Capture the cell that displays the provided text and extract its (X, Y) central coordinate. 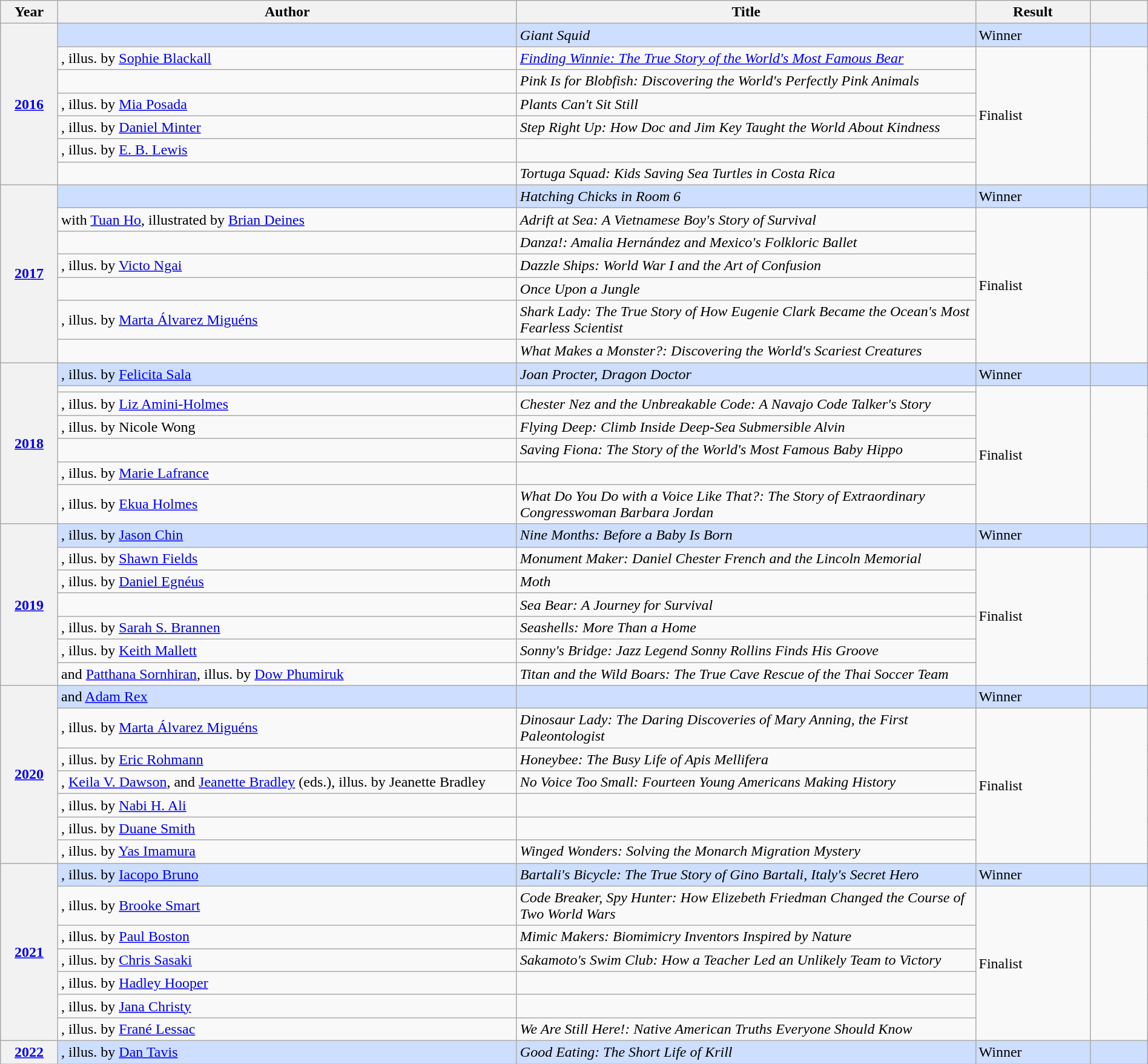
and Patthana Sornhiran, illus. by Dow Phumiruk (287, 674)
What Makes a Monster?: Discovering the World's Scariest Creatures (746, 351)
Hatching Chicks in Room 6 (746, 196)
, illus. by Marie Lafrance (287, 473)
Shark Lady: The True Story of How Eugenie Clark Became the Ocean's Most Fearless Scientist (746, 320)
, illus. by Jason Chin (287, 535)
, illus. by Brooke Smart (287, 906)
, illus. by Dan Tavis (287, 1052)
What Do You Do with a Voice Like That?: The Story of Extraordinary Congresswoman Barbara Jordan (746, 504)
, illus. by Hadley Hooper (287, 983)
Once Upon a Jungle (746, 289)
, Keila V. Dawson, and Jeanette Bradley (eds.), illus. by Jeanette Bradley (287, 782)
Finding Winnie: The True Story of the World's Most Famous Bear (746, 58)
, illus. by Iacopo Bruno (287, 874)
Bartali's Bicycle: The True Story of Gino Bartali, Italy's Secret Hero (746, 874)
, illus. by Jana Christy (287, 1006)
Code Breaker, Spy Hunter: How Elizebeth Friedman Changed the Course of Two World Wars (746, 906)
Seashells: More Than a Home (746, 627)
Plants Can't Sit Still (746, 104)
No Voice Too Small: Fourteen Young Americans Making History (746, 782)
Dazzle Ships: World War I and the Art of Confusion (746, 265)
Monument Maker: Daniel Chester French and the Lincoln Memorial (746, 558)
Sea Bear: A Journey for Survival (746, 604)
Adrift at Sea: A Vietnamese Boy's Story of Survival (746, 219)
Joan Procter, Dragon Doctor (746, 374)
2022 (29, 1052)
, illus. by Sarah S. Brannen (287, 627)
Chester Nez and the Unbreakable Code: A Navajo Code Talker's Story (746, 404)
Danza!: Amalia Hernández and Mexico's Folkloric Ballet (746, 242)
, illus. by Sophie Blackall (287, 58)
Sonny's Bridge: Jazz Legend Sonny Rollins Finds His Groove (746, 650)
, illus. by Daniel Egnéus (287, 581)
Giant Squid (746, 35)
Titan and the Wild Boars: The True Cave Rescue of the Thai Soccer Team (746, 674)
, illus. by Ekua Holmes (287, 504)
Step Right Up: How Doc and Jim Key Taught the World About Kindness (746, 127)
Sakamoto's Swim Club: How a Teacher Led an Unlikely Team to Victory (746, 960)
We Are Still Here!: Native American Truths Everyone Should Know (746, 1029)
, illus. by Liz Amini-Holmes (287, 404)
and Adam Rex (287, 697)
, illus. by Paul Boston (287, 937)
Dinosaur Lady: The Daring Discoveries of Mary Anning, the First Paleontologist (746, 728)
Good Eating: The Short Life of Krill (746, 1052)
, illus. by Keith Mallett (287, 650)
2020 (29, 774)
2017 (29, 274)
Moth (746, 581)
, illus. by Nabi H. Ali (287, 805)
Winged Wonders: Solving the Monarch Migration Mystery (746, 851)
Mimic Makers: Biomimicry Inventors Inspired by Nature (746, 937)
Author (287, 12)
, illus. by Duane Smith (287, 828)
2019 (29, 604)
with Tuan Ho, illustrated by Brian Deines (287, 219)
, illus. by Frané Lessac (287, 1029)
Tortuga Squad: Kids Saving Sea Turtles in Costa Rica (746, 173)
, illus. by Eric Rohmann (287, 759)
Year (29, 12)
Pink Is for Blobfish: Discovering the World's Perfectly Pink Animals (746, 81)
Title (746, 12)
, illus. by Felicita Sala (287, 374)
, illus. by Victo Ngai (287, 265)
Flying Deep: Climb Inside Deep-Sea Submersible Alvin (746, 427)
Nine Months: Before a Baby Is Born (746, 535)
, illus. by Yas Imamura (287, 851)
2021 (29, 952)
, illus. by E. B. Lewis (287, 150)
, illus. by Mia Posada (287, 104)
Result (1033, 12)
2016 (29, 104)
Saving Fiona: The Story of the World's Most Famous Baby Hippo (746, 450)
Honeybee: The Busy Life of Apis Mellifera (746, 759)
, illus. by Nicole Wong (287, 427)
, illus. by Daniel Minter (287, 127)
, illus. by Shawn Fields (287, 558)
, illus. by Chris Sasaki (287, 960)
2018 (29, 443)
